Search for the cell housing the specified text and yield its (X, Y) center coordinate. 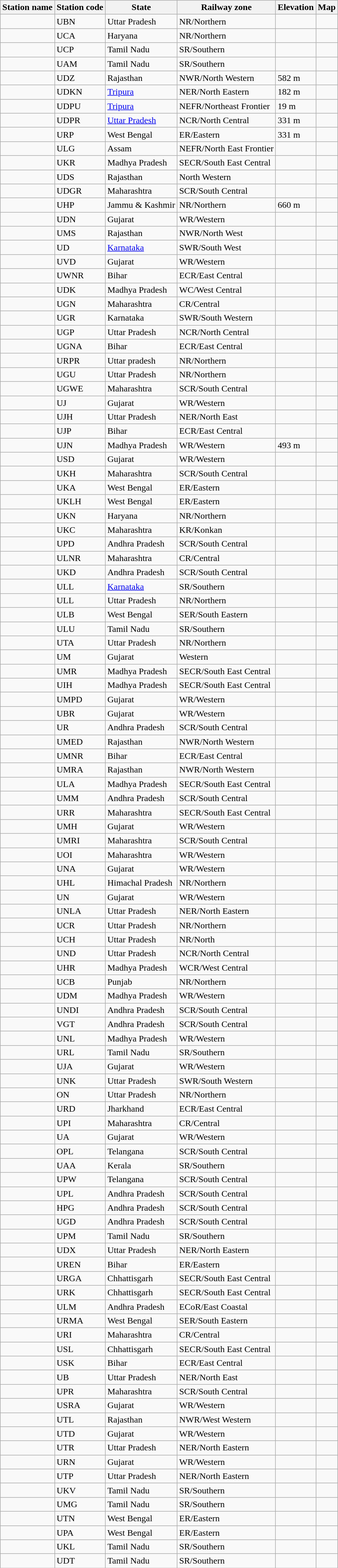
UBR (80, 714)
Map (327, 7)
UJA (80, 1066)
UBN (80, 22)
UGWE (80, 388)
USK (80, 1363)
ULB (80, 614)
UHP (80, 205)
SWR/South West (226, 247)
Western (226, 657)
State (141, 7)
UGR (80, 318)
493 m (296, 445)
UJN (80, 445)
UIH (80, 685)
UHL (80, 883)
UND (80, 954)
NEFR/Northeast Frontier (226, 106)
660 m (296, 205)
UVD (80, 262)
ULG (80, 148)
UJH (80, 417)
UD (80, 247)
182 m (296, 92)
UTL (80, 1420)
UPR (80, 1391)
Railway zone (226, 7)
UCA (80, 36)
URGA (80, 1278)
UOI (80, 854)
UMS (80, 233)
UPL (80, 1194)
UDKN (80, 92)
UPW (80, 1180)
North Western (226, 177)
Kerala (141, 1165)
URPR (80, 360)
UGP (80, 332)
UTD (80, 1434)
UMED (80, 742)
UJ (80, 403)
UNK (80, 1081)
UB (80, 1377)
UDK (80, 290)
UMRA (80, 770)
UNLA (80, 911)
URK (80, 1292)
UKR (80, 163)
UMRI (80, 840)
Jharkhand (141, 1109)
WC/West Central (226, 290)
UDGR (80, 191)
UCR (80, 925)
UDPU (80, 106)
KR/Konkan (226, 530)
NWR/West Western (226, 1420)
WCR/West Central (226, 968)
UNA (80, 869)
UPM (80, 1236)
UTN (80, 1518)
UMG (80, 1504)
UKC (80, 530)
URP (80, 134)
UDPR (80, 120)
Elevation (296, 7)
UMNR (80, 756)
UDM (80, 996)
UGU (80, 374)
URD (80, 1109)
VGT (80, 1024)
URL (80, 1052)
UKD (80, 572)
URI (80, 1335)
19 m (296, 106)
UKA (80, 488)
UMH (80, 826)
NEFR/North East Frontier (226, 148)
USL (80, 1349)
Himachal Pradesh (141, 883)
UWNR (80, 276)
URN (80, 1462)
UDS (80, 177)
UTA (80, 643)
UCH (80, 939)
USRA (80, 1405)
Punjab (141, 982)
UTR (80, 1448)
UMM (80, 798)
UAM (80, 64)
UR (80, 728)
UNDI (80, 1010)
NR/North (226, 939)
UN (80, 897)
UGN (80, 304)
UDZ (80, 78)
UGD (80, 1222)
Jammu & Kashmir (141, 205)
Station code (80, 7)
UNL (80, 1038)
UKN (80, 516)
UJP (80, 431)
NWR/North West (226, 233)
UMPD (80, 699)
ON (80, 1095)
582 m (296, 78)
HPG (80, 1208)
Assam (141, 148)
ULA (80, 784)
UCB (80, 982)
UKV (80, 1490)
UGNA (80, 346)
ULM (80, 1306)
UM (80, 657)
UAA (80, 1165)
ECoR/East Coastal (226, 1306)
UDN (80, 219)
UREN (80, 1264)
UPI (80, 1123)
URMA (80, 1321)
UPA (80, 1533)
UTP (80, 1476)
UHR (80, 968)
UDX (80, 1250)
UMR (80, 671)
UDT (80, 1561)
Uttar pradesh (141, 360)
USD (80, 459)
UKLH (80, 502)
UKL (80, 1547)
ULNR (80, 558)
OPL (80, 1151)
UA (80, 1137)
URR (80, 812)
UKH (80, 473)
UCP (80, 50)
UPD (80, 544)
ULU (80, 629)
Station name (27, 7)
